Capture the cell that displays the provided text and extract its (X, Y) central coordinate. 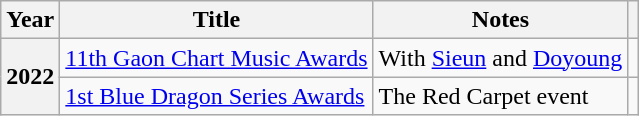
Notes (500, 20)
Title (216, 20)
Year (30, 20)
2022 (30, 77)
1st Blue Dragon Series Awards (216, 96)
With Sieun and Doyoung (500, 58)
11th Gaon Chart Music Awards (216, 58)
The Red Carpet event (500, 96)
